Output the (x, y) coordinate of the center of the cell containing the given text.  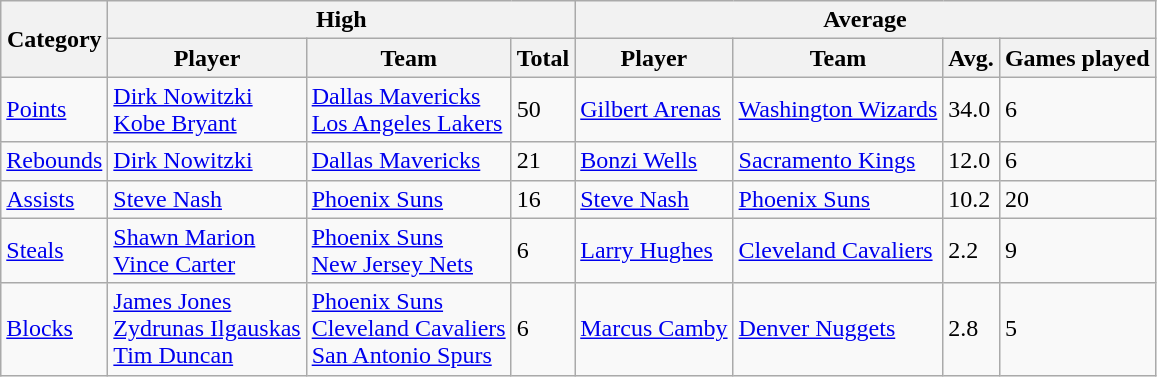
Total (543, 58)
Average (865, 20)
2.8 (972, 329)
Category (54, 39)
High (342, 20)
5 (1077, 329)
Avg. (972, 58)
Larry Hughes (654, 250)
Rebounds (54, 161)
Phoenix SunsCleveland CavaliersSan Antonio Spurs (408, 329)
10.2 (972, 199)
Cleveland Cavaliers (838, 250)
Washington Wizards (838, 110)
16 (543, 199)
Phoenix SunsNew Jersey Nets (408, 250)
Denver Nuggets (838, 329)
2.2 (972, 250)
Dirk NowitzkiKobe Bryant (207, 110)
Bonzi Wells (654, 161)
Dallas Mavericks (408, 161)
20 (1077, 199)
12.0 (972, 161)
Blocks (54, 329)
Steals (54, 250)
Points (54, 110)
Dirk Nowitzki (207, 161)
Marcus Camby (654, 329)
21 (543, 161)
Games played (1077, 58)
Shawn MarionVince Carter (207, 250)
9 (1077, 250)
Assists (54, 199)
Dallas MavericksLos Angeles Lakers (408, 110)
Sacramento Kings (838, 161)
34.0 (972, 110)
50 (543, 110)
Gilbert Arenas (654, 110)
James JonesZydrunas IlgauskasTim Duncan (207, 329)
